Extract the (X, Y) coordinate from the center of the cell holding the provided text.  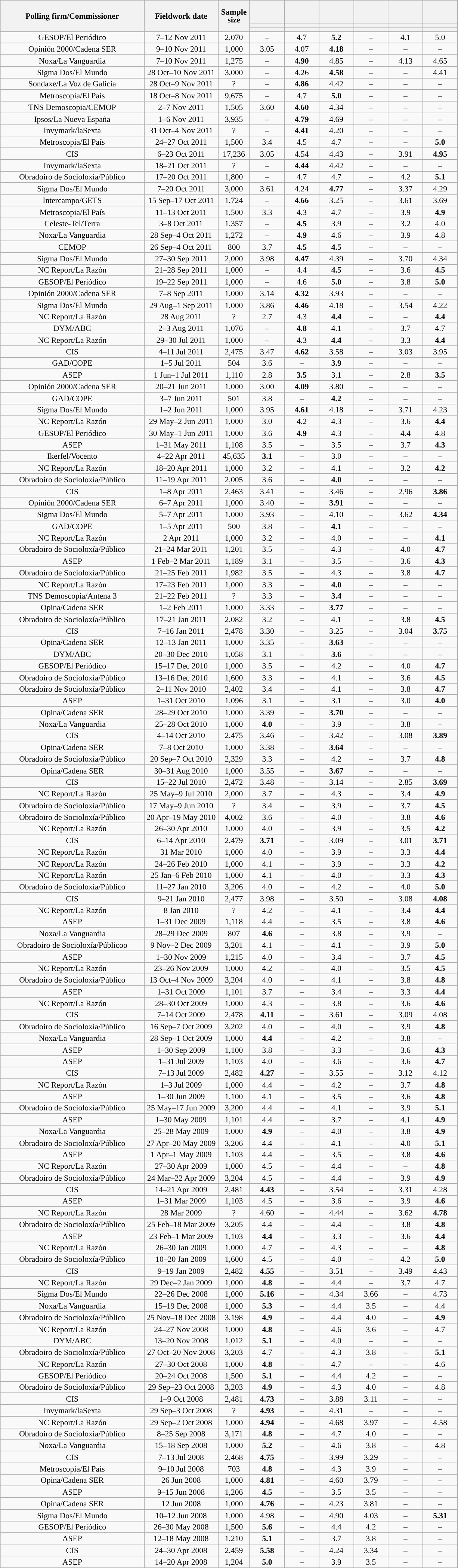
11–13 Oct 2011 (181, 212)
3.03 (406, 351)
3.11 (371, 1399)
29 Sep–2 Oct 2008 (181, 1422)
2,477 (234, 899)
26–30 Jan 2009 (181, 1247)
1,800 (234, 177)
4.12 (440, 1073)
28 Sep–1 Oct 2009 (181, 1038)
13–20 Nov 2008 (181, 1341)
4.69 (336, 119)
25 Jan–6 Feb 2010 (181, 875)
1–31 Oct 2009 (181, 991)
4.86 (302, 84)
7–10 Nov 2011 (181, 61)
21–24 Mar 2011 (181, 550)
1 Apr–1 May 2009 (181, 1155)
807 (234, 933)
4.46 (302, 305)
24–26 Feb 2010 (181, 864)
4.77 (336, 188)
4.26 (302, 73)
1,272 (234, 236)
28 Mar 2009 (181, 1213)
1–31 Dec 2009 (181, 922)
500 (234, 526)
1 Jun–1 Jul 2011 (181, 375)
8 Jan 2010 (181, 910)
3.63 (336, 642)
12 Jun 2008 (181, 1504)
22–26 Dec 2008 (181, 1294)
19–22 Sep 2011 (181, 282)
4.93 (267, 1410)
3,198 (234, 1318)
13 Oct–4 Nov 2009 (181, 980)
1–31 Oct 2010 (181, 701)
7–13 Jul 2008 (181, 1457)
3.58 (336, 351)
3.42 (336, 736)
12–18 May 2008 (181, 1539)
31 Oct–4 Nov 2011 (181, 130)
3.47 (267, 351)
3.12 (406, 1073)
29 Dec–2 Jan 2009 (181, 1282)
28–29 Dec 2009 (181, 933)
Obradoiro de Socioloxía/Públicoo (72, 945)
Ikerfel/Vocento (72, 456)
3.33 (267, 608)
1–2 Feb 2011 (181, 608)
4.27 (267, 1073)
27–30 Apr 2009 (181, 1166)
TNS Demoscopia/Antena 3 (72, 596)
2,468 (234, 1457)
CEMOP (72, 247)
16 Sep–7 Oct 2009 (181, 1027)
4.31 (336, 1410)
3.35 (267, 642)
3.60 (267, 107)
2,479 (234, 840)
3.04 (406, 631)
45,635 (234, 456)
3.51 (336, 1271)
703 (234, 1469)
Polling firm/Commissioner (72, 16)
29 Aug–1 Sep 2011 (181, 305)
1–9 Oct 2008 (181, 1399)
2,472 (234, 782)
3.99 (336, 1457)
1,357 (234, 224)
29 May–2 Jun 2011 (181, 422)
27 Oct–20 Nov 2008 (181, 1353)
2–7 Nov 2011 (181, 107)
31 Mar 2010 (181, 852)
2,005 (234, 479)
21–28 Sep 2011 (181, 270)
15–17 Dec 2010 (181, 665)
Ipsos/La Nueva España (72, 119)
18–20 Apr 2011 (181, 468)
4.32 (302, 293)
4.62 (302, 351)
4.75 (267, 1457)
13–16 Dec 2010 (181, 677)
25–28 May 2009 (181, 1131)
4–22 Apr 2011 (181, 456)
25 Feb–18 Mar 2009 (181, 1224)
26 Jun 2008 (181, 1481)
3.00 (267, 387)
3.79 (371, 1481)
1–3 Jul 2009 (181, 1085)
1,724 (234, 200)
3.66 (371, 1294)
3,200 (234, 1108)
21–22 Feb 2011 (181, 596)
20 Apr–19 May 2010 (181, 817)
501 (234, 398)
Sample size (234, 16)
4.47 (302, 259)
4.22 (440, 305)
24–30 Apr 2008 (181, 1550)
11–19 Apr 2011 (181, 479)
1,215 (234, 956)
4.94 (267, 1422)
1–30 Nov 2009 (181, 956)
3,205 (234, 1224)
1,189 (234, 561)
1–31 Jul 2009 (181, 1061)
4–14 Oct 2010 (181, 736)
1 Feb–2 Mar 2011 (181, 561)
6–14 Apr 2010 (181, 840)
1,096 (234, 701)
1,118 (234, 922)
28 Oct–10 Nov 2011 (181, 73)
1–5 Jul 2011 (181, 363)
10–12 Jun 2008 (181, 1515)
1–30 Jun 2009 (181, 1096)
6–23 Oct 2011 (181, 154)
27 Apr–20 May 2009 (181, 1143)
3.97 (371, 1422)
5.3 (267, 1306)
1–30 Sep 2009 (181, 1050)
15 Sep–17 Oct 2011 (181, 200)
20 Sep–7 Oct 2010 (181, 759)
4.20 (336, 130)
1–31 May 2011 (181, 445)
17–21 Jan 2011 (181, 619)
4.68 (336, 1422)
1,012 (234, 1341)
4,002 (234, 817)
800 (234, 247)
3.80 (336, 387)
7–12 Nov 2011 (181, 37)
Sondaxe/La Voz de Galicia (72, 84)
4.28 (440, 1190)
6–7 Apr 2011 (181, 502)
4.03 (371, 1515)
4.29 (440, 188)
29–30 Jul 2011 (181, 340)
4.11 (267, 1015)
3.01 (406, 840)
9 Nov–2 Dec 2009 (181, 945)
9–21 Jan 2010 (181, 899)
23 Feb–1 Mar 2009 (181, 1236)
21–25 Feb 2011 (181, 573)
1–2 Jun 2011 (181, 410)
3.75 (440, 631)
4.85 (336, 61)
3.67 (336, 770)
1,505 (234, 107)
2,463 (234, 491)
7–16 Jan 2011 (181, 631)
3.48 (267, 782)
3,202 (234, 1027)
17 May–9 Jun 2010 (181, 805)
4.09 (302, 387)
4.55 (267, 1271)
20–30 Dec 2010 (181, 654)
1,275 (234, 61)
3–8 Oct 2011 (181, 224)
9–10 Nov 2011 (181, 49)
3.41 (267, 491)
4.54 (302, 154)
20–21 Jun 2011 (181, 387)
17–20 Oct 2011 (181, 177)
3.49 (406, 1271)
7–13 Jul 2009 (181, 1073)
4.79 (302, 119)
28–29 Oct 2010 (181, 713)
4.98 (267, 1515)
5.6 (267, 1527)
4.81 (267, 1481)
14–20 Apr 2008 (181, 1562)
10–20 Jan 2009 (181, 1259)
11–27 Jan 2010 (181, 887)
9,675 (234, 96)
29 Sep–3 Oct 2008 (181, 1410)
3,935 (234, 119)
1,206 (234, 1492)
30 May–1 Jun 2011 (181, 433)
1,210 (234, 1539)
1,058 (234, 654)
2.85 (406, 782)
3.64 (336, 747)
9–10 Jul 2008 (181, 1469)
3.29 (371, 1457)
24 Mar–22 Apr 2009 (181, 1178)
1,204 (234, 1562)
3.88 (336, 1399)
3.30 (267, 631)
1,201 (234, 550)
4–11 Jul 2011 (181, 351)
2,082 (234, 619)
2–11 Nov 2010 (181, 689)
2,459 (234, 1550)
4.76 (267, 1504)
12–13 Jan 2011 (181, 642)
3.38 (267, 747)
18–21 Oct 2011 (181, 165)
3.34 (371, 1550)
4.10 (336, 514)
3.39 (267, 713)
28 Aug 2011 (181, 316)
Celeste-Tel/Terra (72, 224)
28–30 Oct 2009 (181, 1003)
24–27 Nov 2008 (181, 1329)
15–18 Sep 2008 (181, 1445)
3–7 Jun 2011 (181, 398)
1–8 Apr 2011 (181, 491)
27–30 Oct 2008 (181, 1364)
4.66 (302, 200)
25–28 Oct 2010 (181, 724)
9–15 Jun 2008 (181, 1492)
25 May–9 Jul 2010 (181, 794)
9–19 Jan 2009 (181, 1271)
2 Apr 2011 (181, 538)
3,201 (234, 945)
2,070 (234, 37)
2–3 Aug 2011 (181, 328)
26 Sep–4 Oct 2011 (181, 247)
3.81 (371, 1504)
7–8 Oct 2010 (181, 747)
4.65 (440, 61)
14–21 Apr 2009 (181, 1190)
1–30 May 2009 (181, 1119)
2.96 (406, 491)
2.7 (267, 316)
5–7 Apr 2011 (181, 514)
Intercampo/GETS (72, 200)
1,108 (234, 445)
7–8 Sep 2011 (181, 293)
20–24 Oct 2008 (181, 1376)
3.89 (440, 736)
4.95 (440, 154)
3.31 (406, 1190)
504 (234, 363)
28 Sep–4 Oct 2011 (181, 236)
TNS Demoscopia/CEMOP (72, 107)
2,329 (234, 759)
15–22 Jul 2010 (181, 782)
4.78 (440, 1213)
1–6 Nov 2011 (181, 119)
Fieldwork date (181, 16)
1–31 Mar 2009 (181, 1201)
1–5 Apr 2011 (181, 526)
28 Oct–9 Nov 2011 (181, 84)
23–26 Nov 2009 (181, 968)
7–14 Oct 2009 (181, 1015)
30–31 Aug 2010 (181, 770)
4.39 (336, 259)
5.58 (267, 1550)
18 Oct–8 Nov 2011 (181, 96)
3.40 (267, 502)
3.50 (336, 899)
1,076 (234, 328)
2,402 (234, 689)
3,171 (234, 1433)
1,110 (234, 375)
3.37 (406, 188)
26–30 Apr 2010 (181, 828)
27–30 Sep 2011 (181, 259)
4.13 (406, 61)
25 May–17 Jun 2009 (181, 1108)
15–19 Dec 2008 (181, 1306)
25 Nov–18 Dec 2008 (181, 1318)
17–23 Feb 2011 (181, 584)
17,236 (234, 154)
26–30 May 2008 (181, 1527)
4.07 (302, 49)
8–25 Sep 2008 (181, 1433)
5.31 (440, 1515)
4.61 (302, 410)
3.77 (336, 608)
1,982 (234, 573)
7–20 Oct 2011 (181, 188)
29 Sep–23 Oct 2008 (181, 1387)
24–27 Oct 2011 (181, 142)
5.16 (267, 1294)
